Find where the given text appears and provide that cell's center as (x, y) coordinate. 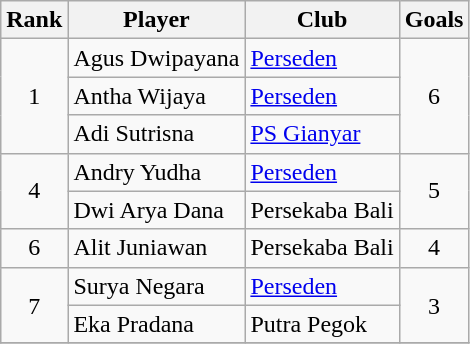
1 (34, 96)
Rank (34, 20)
Alit Juniawan (156, 248)
Player (156, 20)
Club (322, 20)
Adi Sutrisna (156, 134)
Andry Yudha (156, 172)
Putra Pegok (322, 324)
Dwi Arya Dana (156, 210)
Goals (434, 20)
Agus Dwipayana (156, 58)
PS Gianyar (322, 134)
Eka Pradana (156, 324)
7 (34, 305)
Antha Wijaya (156, 96)
5 (434, 191)
3 (434, 305)
Surya Negara (156, 286)
